Detect which cell encompasses the target text, then output its [x, y] center coordinate. 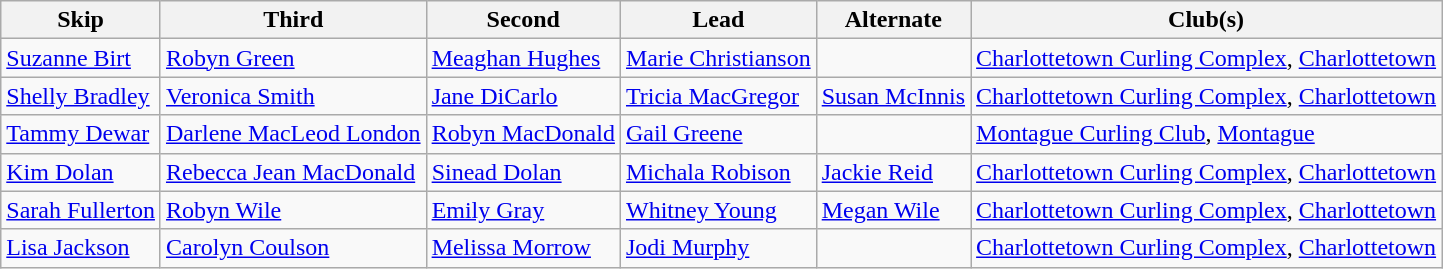
Alternate [893, 20]
Marie Christianson [718, 58]
Susan McInnis [893, 96]
Robyn Green [293, 58]
Robyn Wile [293, 210]
Sarah Fullerton [81, 210]
Kim Dolan [81, 172]
Gail Greene [718, 134]
Tricia MacGregor [718, 96]
Suzanne Birt [81, 58]
Jackie Reid [893, 172]
Skip [81, 20]
Michala Robison [718, 172]
Melissa Morrow [523, 248]
Second [523, 20]
Darlene MacLeod London [293, 134]
Megan Wile [893, 210]
Lead [718, 20]
Montague Curling Club, Montague [1206, 134]
Club(s) [1206, 20]
Third [293, 20]
Tammy Dewar [81, 134]
Sinead Dolan [523, 172]
Lisa Jackson [81, 248]
Rebecca Jean MacDonald [293, 172]
Whitney Young [718, 210]
Robyn MacDonald [523, 134]
Emily Gray [523, 210]
Veronica Smith [293, 96]
Jodi Murphy [718, 248]
Jane DiCarlo [523, 96]
Shelly Bradley [81, 96]
Carolyn Coulson [293, 248]
Meaghan Hughes [523, 58]
